From the cell containing the given text, extract its center point as (x, y) coordinate. 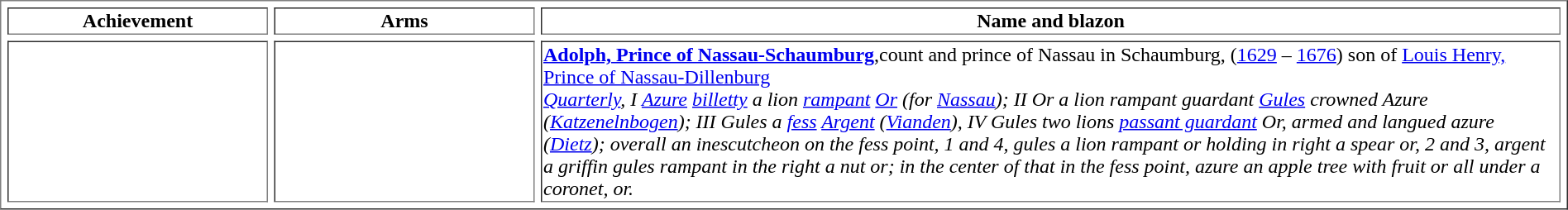
Achievement (137, 21)
Arms (405, 21)
Name and blazon (1050, 21)
